For the text-containing cell, return its midpoint in (x, y) coordinate format. 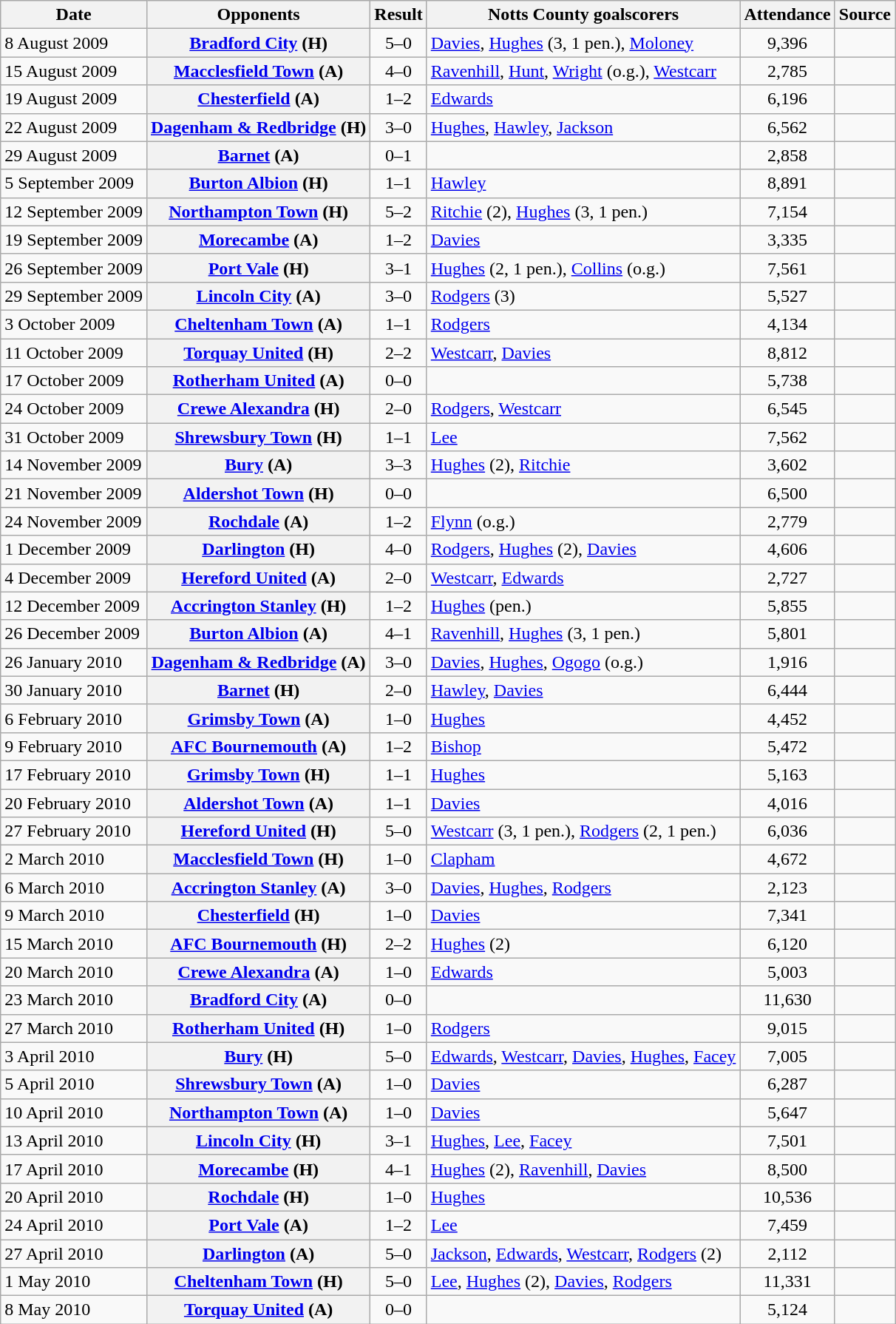
Hereford United (H) (258, 831)
Opponents (258, 15)
23 March 2010 (74, 1000)
2,112 (787, 1254)
Ravenhill, Hunt, Wright (o.g.), Westcarr (583, 71)
29 August 2009 (74, 155)
5,472 (787, 746)
4,016 (787, 803)
5 September 2009 (74, 183)
6,287 (787, 1084)
6,500 (787, 493)
12 December 2009 (74, 606)
26 September 2009 (74, 268)
5,124 (787, 1310)
Ravenhill, Hughes (3, 1 pen.) (583, 634)
Macclesfield Town (A) (258, 71)
Lincoln City (H) (258, 1141)
15 March 2010 (74, 944)
Torquay United (H) (258, 353)
11 October 2009 (74, 353)
1,916 (787, 662)
Dagenham & Redbridge (A) (258, 662)
Hughes (2) (583, 944)
8,500 (787, 1169)
7,562 (787, 437)
Barnet (A) (258, 155)
6,036 (787, 831)
5 April 2010 (74, 1084)
2,727 (787, 578)
Hughes, Hawley, Jackson (583, 127)
5,855 (787, 606)
Barnet (H) (258, 690)
17 February 2010 (74, 774)
5,801 (787, 634)
24 November 2009 (74, 521)
Edwards, Westcarr, Davies, Hughes, Facey (583, 1056)
6 March 2010 (74, 888)
Aldershot Town (H) (258, 493)
27 April 2010 (74, 1254)
5,163 (787, 774)
2,785 (787, 71)
Rochdale (A) (258, 521)
Dagenham & Redbridge (H) (258, 127)
Clapham (583, 859)
5,738 (787, 381)
Port Vale (A) (258, 1225)
Bury (A) (258, 465)
3–3 (398, 465)
Westcarr (3, 1 pen.), Rodgers (2, 1 pen.) (583, 831)
Burton Albion (H) (258, 183)
Flynn (o.g.) (583, 521)
20 April 2010 (74, 1197)
Crewe Alexandra (A) (258, 972)
Morecambe (A) (258, 240)
Davies, Hughes, Ogogo (o.g.) (583, 662)
Bradford City (A) (258, 1000)
27 February 2010 (74, 831)
3 April 2010 (74, 1056)
9 February 2010 (74, 746)
Burton Albion (A) (258, 634)
24 October 2009 (74, 409)
17 October 2009 (74, 381)
2,123 (787, 888)
20 February 2010 (74, 803)
Jackson, Edwards, Westcarr, Rodgers (2) (583, 1254)
Rochdale (H) (258, 1197)
Bishop (583, 746)
3,335 (787, 240)
Shrewsbury Town (H) (258, 437)
4,134 (787, 324)
Port Vale (H) (258, 268)
11,331 (787, 1282)
Rotherham United (A) (258, 381)
10,536 (787, 1197)
22 August 2009 (74, 127)
8 May 2010 (74, 1310)
Hughes (2), Ravenhill, Davies (583, 1169)
17 April 2010 (74, 1169)
11,630 (787, 1000)
5–2 (398, 212)
2,858 (787, 155)
4,606 (787, 550)
Bradford City (H) (258, 43)
Westcarr, Edwards (583, 578)
6,562 (787, 127)
5,527 (787, 296)
2,779 (787, 521)
Torquay United (A) (258, 1310)
AFC Bournemouth (H) (258, 944)
21 November 2009 (74, 493)
1 May 2010 (74, 1282)
Shrewsbury Town (A) (258, 1084)
Accrington Stanley (H) (258, 606)
AFC Bournemouth (A) (258, 746)
1 December 2009 (74, 550)
26 December 2009 (74, 634)
19 September 2009 (74, 240)
Rotherham United (H) (258, 1028)
Notts County goalscorers (583, 15)
Hughes, Lee, Facey (583, 1141)
Cheltenham Town (H) (258, 1282)
4,672 (787, 859)
9,015 (787, 1028)
Macclesfield Town (H) (258, 859)
6,120 (787, 944)
Rodgers, Westcarr (583, 409)
Lincoln City (A) (258, 296)
Bury (H) (258, 1056)
6,545 (787, 409)
8 August 2009 (74, 43)
5,003 (787, 972)
Grimsby Town (A) (258, 718)
2 March 2010 (74, 859)
9,396 (787, 43)
20 March 2010 (74, 972)
Accrington Stanley (A) (258, 888)
6,196 (787, 99)
Rodgers (3) (583, 296)
27 March 2010 (74, 1028)
Chesterfield (A) (258, 99)
3 October 2009 (74, 324)
Hughes (pen.) (583, 606)
19 August 2009 (74, 99)
Hawley, Davies (583, 690)
Morecambe (H) (258, 1169)
14 November 2009 (74, 465)
Davies, Hughes (3, 1 pen.), Moloney (583, 43)
Hereford United (A) (258, 578)
7,501 (787, 1141)
Date (74, 15)
0–1 (398, 155)
Darlington (A) (258, 1254)
Northampton Town (H) (258, 212)
Ritchie (2), Hughes (3, 1 pen.) (583, 212)
9 March 2010 (74, 916)
7,459 (787, 1225)
3,602 (787, 465)
10 April 2010 (74, 1112)
Hawley (583, 183)
Hughes (2, 1 pen.), Collins (o.g.) (583, 268)
7,561 (787, 268)
8,891 (787, 183)
4 December 2009 (74, 578)
Crewe Alexandra (H) (258, 409)
Source (865, 15)
7,005 (787, 1056)
6,444 (787, 690)
Rodgers, Hughes (2), Davies (583, 550)
Aldershot Town (A) (258, 803)
4,452 (787, 718)
12 September 2009 (74, 212)
15 August 2009 (74, 71)
Westcarr, Davies (583, 353)
Result (398, 15)
Cheltenham Town (A) (258, 324)
24 April 2010 (74, 1225)
Davies, Hughes, Rodgers (583, 888)
30 January 2010 (74, 690)
Attendance (787, 15)
6 February 2010 (74, 718)
13 April 2010 (74, 1141)
29 September 2009 (74, 296)
Darlington (H) (258, 550)
8,812 (787, 353)
Chesterfield (H) (258, 916)
7,154 (787, 212)
Lee, Hughes (2), Davies, Rodgers (583, 1282)
Grimsby Town (H) (258, 774)
31 October 2009 (74, 437)
5,647 (787, 1112)
Hughes (2), Ritchie (583, 465)
7,341 (787, 916)
26 January 2010 (74, 662)
Northampton Town (A) (258, 1112)
